Provide the (x, y) coordinate of the cell's center where the given text is located.  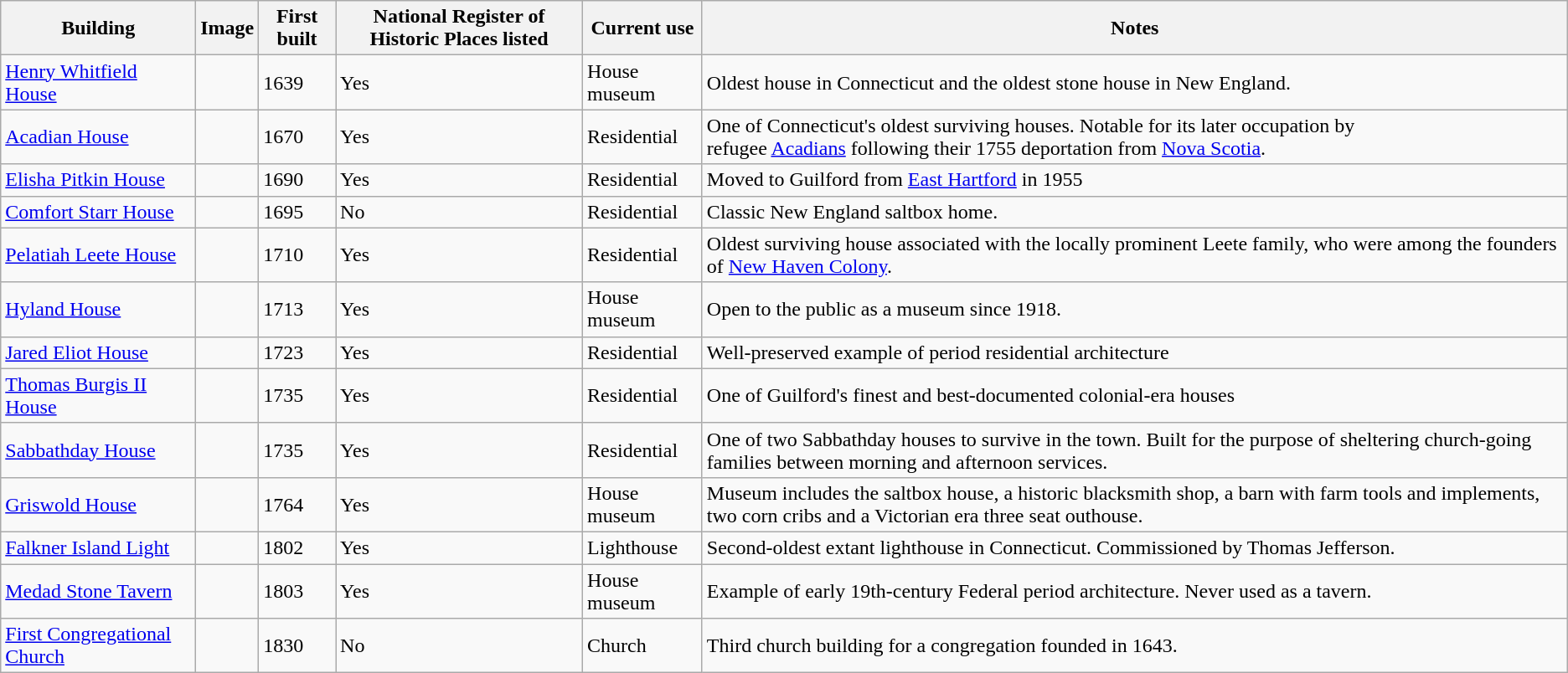
Sabbathday House (99, 450)
Moved to Guilford from East Hartford in 1955 (1134, 180)
Example of early 19th-century Federal period architecture. Never used as a tavern. (1134, 591)
Hyland House (99, 310)
Pelatiah Leete House (99, 254)
1830 (297, 646)
Comfort Starr House (99, 212)
Third church building for a congregation founded in 1643. (1134, 646)
1670 (297, 137)
Church (643, 646)
Acadian House (99, 137)
Current use (643, 28)
One of Guilford's finest and best-documented colonial-era houses (1134, 395)
Classic New England saltbox home. (1134, 212)
Griswold House (99, 504)
Medad Stone Tavern (99, 591)
1802 (297, 547)
Oldest house in Connecticut and the oldest stone house in New England. (1134, 82)
1764 (297, 504)
1713 (297, 310)
1639 (297, 82)
Lighthouse (643, 547)
1695 (297, 212)
Falkner Island Light (99, 547)
1803 (297, 591)
Second-oldest extant lighthouse in Connecticut. Commissioned by Thomas Jefferson. (1134, 547)
One of Connecticut's oldest surviving houses. Notable for its later occupation by refugee Acadians following their 1755 deportation from Nova Scotia. (1134, 137)
Jared Eliot House (99, 352)
Oldest surviving house associated with the locally prominent Leete family, who were among the founders of New Haven Colony. (1134, 254)
1723 (297, 352)
Building (99, 28)
1710 (297, 254)
Image (228, 28)
Thomas Burgis II House (99, 395)
Notes (1134, 28)
First Congregational Church (99, 646)
National Register of Historic Places listed (459, 28)
Well-preserved example of period residential architecture (1134, 352)
Elisha Pitkin House (99, 180)
First built (297, 28)
Henry Whitfield House (99, 82)
1690 (297, 180)
Open to the public as a museum since 1918. (1134, 310)
